Output the (X, Y) coordinate of the center of the cell containing the given text.  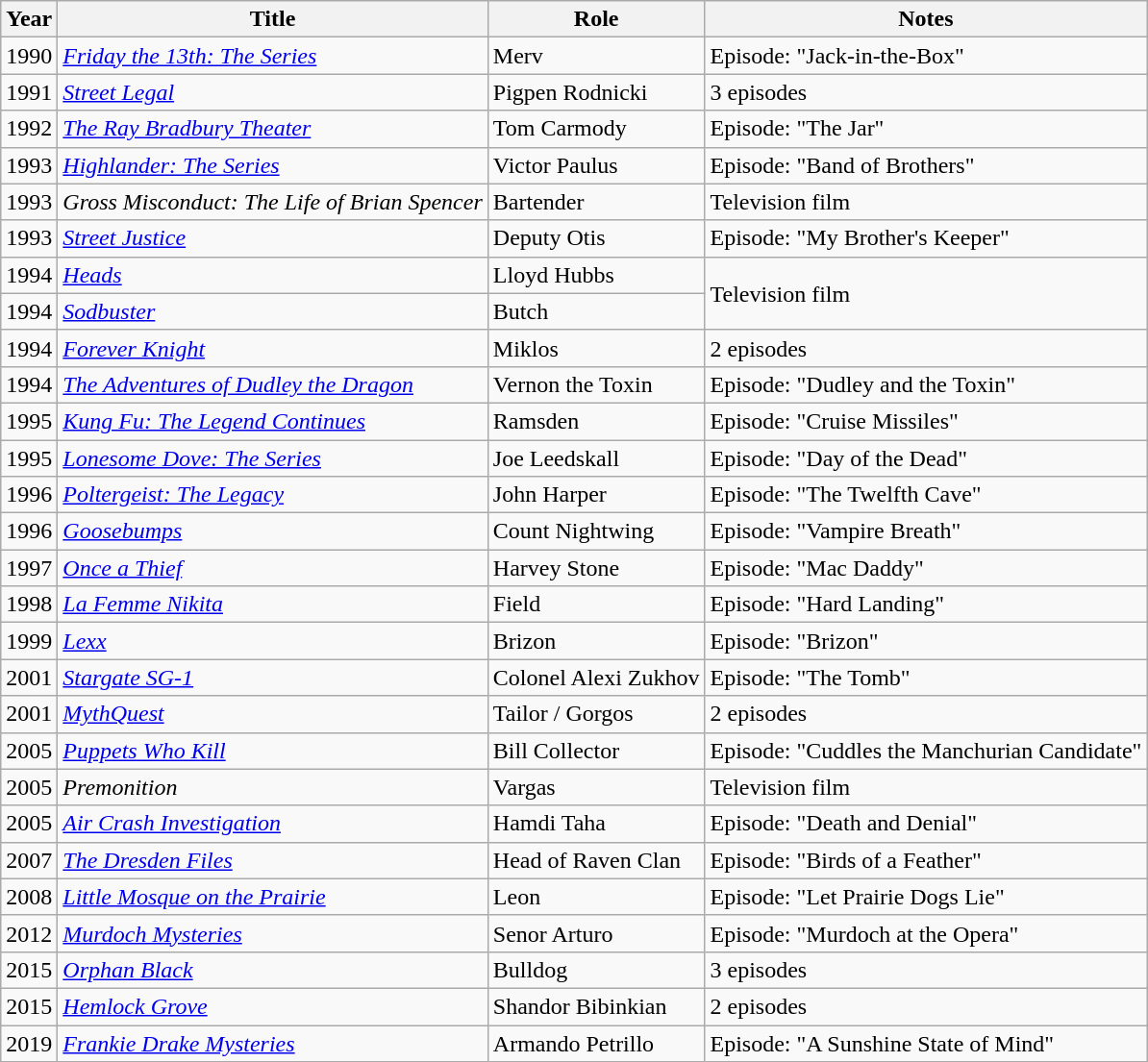
Little Mosque on the Prairie (273, 897)
Puppets Who Kill (273, 751)
Leon (596, 897)
Senor Arturo (596, 933)
Count Nightwing (596, 531)
Joe Leedskall (596, 458)
Episode: "Dudley and the Toxin" (926, 384)
1997 (29, 568)
Forever Knight (273, 348)
The Ray Bradbury Theater (273, 129)
Episode: "A Sunshine State of Mind" (926, 1043)
Lexx (273, 641)
2007 (29, 860)
Victor Paulus (596, 165)
Episode: "Birds of a Feather" (926, 860)
2012 (29, 933)
Episode: "Vampire Breath" (926, 531)
Bulldog (596, 970)
Poltergeist: The Legacy (273, 495)
Frankie Drake Mysteries (273, 1043)
Gross Misconduct: The Life of Brian Spencer (273, 202)
Episode: "Brizon" (926, 641)
1999 (29, 641)
Year (29, 19)
1992 (29, 129)
Episode: "Let Prairie Dogs Lie" (926, 897)
Tailor / Gorgos (596, 714)
Harvey Stone (596, 568)
Air Crash Investigation (273, 824)
Episode: "Hard Landing" (926, 605)
Vernon the Toxin (596, 384)
Stargate SG-1 (273, 678)
Merv (596, 56)
Episode: "The Tomb" (926, 678)
Armando Petrillo (596, 1043)
Heads (273, 275)
Title (273, 19)
1998 (29, 605)
MythQuest (273, 714)
John Harper (596, 495)
Once a Thief (273, 568)
Hemlock Grove (273, 1006)
Episode: "Murdoch at the Opera" (926, 933)
Episode: "Cuddles the Manchurian Candidate" (926, 751)
Episode: "Jack-in-the-Box" (926, 56)
Episode: "Band of Brothers" (926, 165)
1991 (29, 92)
Colonel Alexi Zukhov (596, 678)
Vargas (596, 787)
Ramsden (596, 421)
Goosebumps (273, 531)
Episode: "The Twelfth Cave" (926, 495)
Hamdi Taha (596, 824)
Shandor Bibinkian (596, 1006)
Lonesome Dove: The Series (273, 458)
Bill Collector (596, 751)
1990 (29, 56)
2008 (29, 897)
Brizon (596, 641)
Role (596, 19)
Episode: "The Jar" (926, 129)
Miklos (596, 348)
Episode: "Day of the Dead" (926, 458)
Lloyd Hubbs (596, 275)
La Femme Nikita (273, 605)
Street Justice (273, 238)
Bartender (596, 202)
Pigpen Rodnicki (596, 92)
Orphan Black (273, 970)
2019 (29, 1043)
Tom Carmody (596, 129)
Episode: "My Brother's Keeper" (926, 238)
Notes (926, 19)
Episode: "Cruise Missiles" (926, 421)
Deputy Otis (596, 238)
Friday the 13th: The Series (273, 56)
Premonition (273, 787)
Episode: "Death and Denial" (926, 824)
Field (596, 605)
The Adventures of Dudley the Dragon (273, 384)
Episode: "Mac Daddy" (926, 568)
Head of Raven Clan (596, 860)
Street Legal (273, 92)
Butch (596, 311)
Sodbuster (273, 311)
Murdoch Mysteries (273, 933)
Kung Fu: The Legend Continues (273, 421)
Highlander: The Series (273, 165)
The Dresden Files (273, 860)
